Determine the (X, Y) coordinate at the center of the cell enclosing the given text.  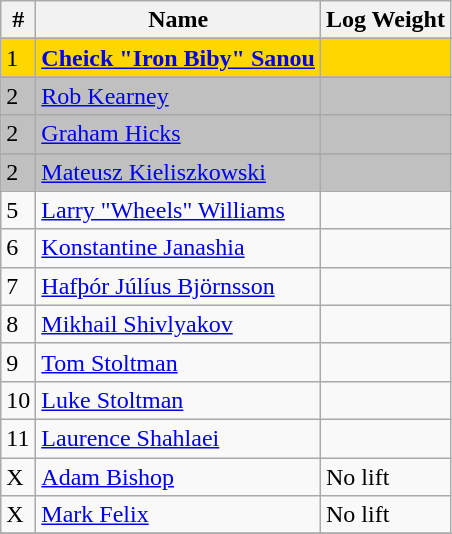
Mateusz Kieliszkowski (178, 172)
Tom Stoltman (178, 362)
Konstantine Janashia (178, 248)
Graham Hicks (178, 134)
8 (18, 324)
1 (18, 58)
Rob Kearney (178, 96)
Log Weight (386, 20)
Luke Stoltman (178, 400)
Adam Bishop (178, 477)
Mark Felix (178, 515)
11 (18, 438)
# (18, 20)
Name (178, 20)
Mikhail Shivlyakov (178, 324)
10 (18, 400)
7 (18, 286)
Laurence Shahlaei (178, 438)
5 (18, 210)
Hafþór Júlíus Björnsson (178, 286)
Larry "Wheels" Williams (178, 210)
Cheick "Iron Biby" Sanou (178, 58)
6 (18, 248)
9 (18, 362)
